Capture the cell that displays the provided text and extract its (x, y) central coordinate. 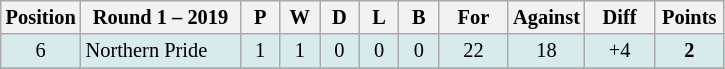
Points (689, 17)
Diff (620, 17)
Against (546, 17)
+4 (620, 51)
Round 1 – 2019 (161, 17)
6 (41, 51)
Position (41, 17)
For (474, 17)
W (300, 17)
Northern Pride (161, 51)
B (419, 17)
2 (689, 51)
18 (546, 51)
P (260, 17)
22 (474, 51)
L (379, 17)
D (340, 17)
